Search for the cell housing the specified text and yield its (x, y) center coordinate. 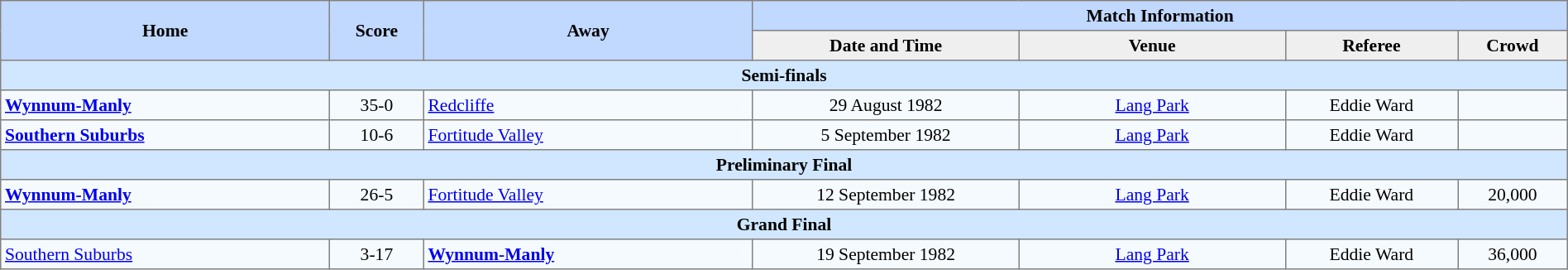
Match Information (1159, 16)
Crowd (1513, 46)
3-17 (377, 254)
Redcliffe (588, 105)
Score (377, 31)
19 September 1982 (886, 254)
Preliminary Final (784, 165)
29 August 1982 (886, 105)
Venue (1152, 46)
Home (165, 31)
35-0 (377, 105)
Grand Final (784, 224)
Referee (1371, 46)
10-6 (377, 135)
Semi-finals (784, 75)
36,000 (1513, 254)
5 September 1982 (886, 135)
12 September 1982 (886, 195)
26-5 (377, 195)
20,000 (1513, 195)
Away (588, 31)
Date and Time (886, 46)
